Find where the given text appears and provide that cell's center as (x, y) coordinate. 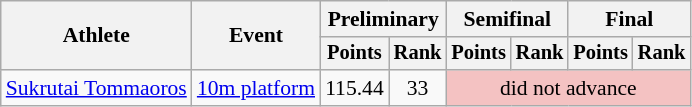
did not advance (568, 88)
Sukrutai Tommaoros (96, 88)
115.44 (354, 88)
33 (418, 88)
Event (256, 36)
Final (629, 19)
Semifinal (507, 19)
10m platform (256, 88)
Preliminary (383, 19)
Athlete (96, 36)
